Identify which cell holds the provided text, then report its (X, Y) central coordinate. 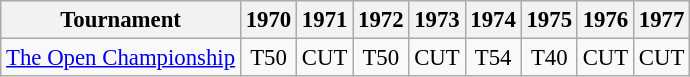
1970 (268, 20)
1975 (549, 20)
1974 (493, 20)
T40 (549, 58)
Tournament (121, 20)
1972 (381, 20)
1976 (605, 20)
1977 (661, 20)
The Open Championship (121, 58)
T54 (493, 58)
1971 (325, 20)
1973 (437, 20)
